For the text-containing cell, return its midpoint in (X, Y) coordinate format. 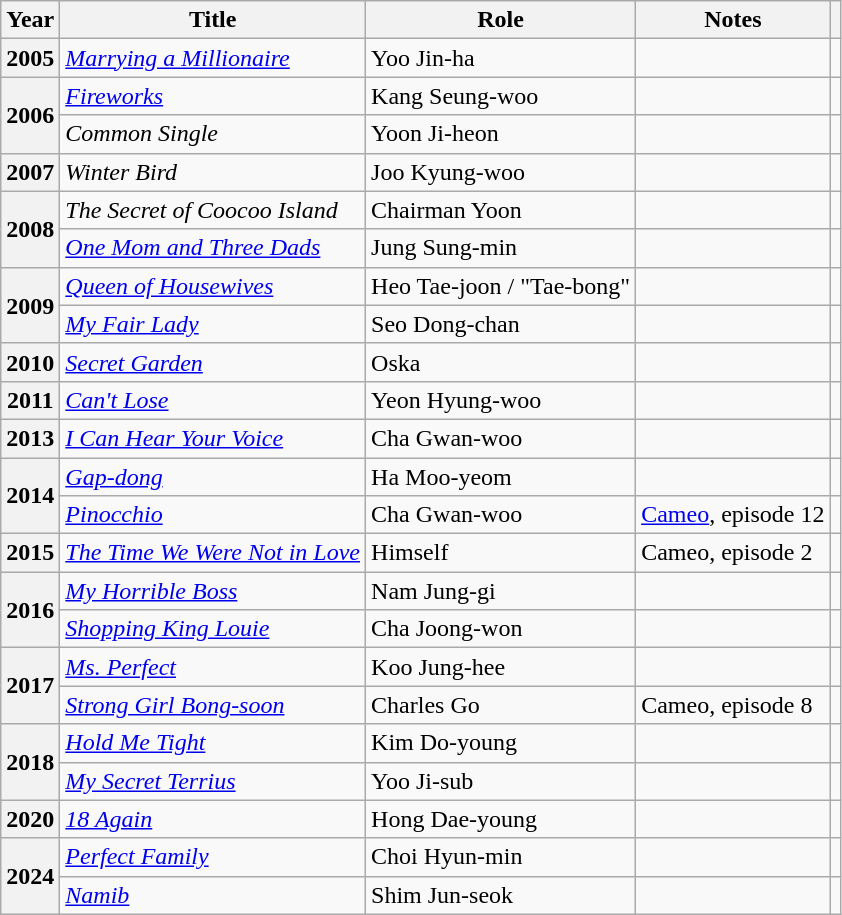
Hold Me Tight (213, 743)
2016 (30, 610)
Yoon Ji-heon (501, 134)
Cameo, episode 2 (733, 553)
Choi Hyun-min (501, 857)
Charles Go (501, 705)
2008 (30, 229)
Nam Jung-gi (501, 591)
2017 (30, 686)
Cameo, episode 12 (733, 515)
2007 (30, 172)
Himself (501, 553)
2015 (30, 553)
Gap-dong (213, 477)
My Horrible Boss (213, 591)
Queen of Housewives (213, 286)
Can't Lose (213, 400)
Marrying a Millionaire (213, 58)
Ha Moo-yeom (501, 477)
Year (30, 20)
The Time We Were Not in Love (213, 553)
2011 (30, 400)
Hong Dae-young (501, 819)
Secret Garden (213, 362)
18 Again (213, 819)
My Fair Lady (213, 324)
Kang Seung-woo (501, 96)
I Can Hear Your Voice (213, 438)
Oska (501, 362)
Ms. Perfect (213, 667)
Title (213, 20)
Cha Joong-won (501, 629)
Yeon Hyung-woo (501, 400)
Cameo, episode 8 (733, 705)
Joo Kyung-woo (501, 172)
2009 (30, 305)
Notes (733, 20)
Koo Jung-hee (501, 667)
Jung Sung-min (501, 248)
2006 (30, 115)
Namib (213, 895)
Yoo Ji-sub (501, 781)
Yoo Jin-ha (501, 58)
Strong Girl Bong-soon (213, 705)
2013 (30, 438)
2020 (30, 819)
Kim Do-young (501, 743)
Fireworks (213, 96)
2024 (30, 876)
Chairman Yoon (501, 210)
One Mom and Three Dads (213, 248)
The Secret of Coocoo Island (213, 210)
Winter Bird (213, 172)
Shim Jun-seok (501, 895)
Shopping King Louie (213, 629)
Seo Dong-chan (501, 324)
My Secret Terrius (213, 781)
Perfect Family (213, 857)
2005 (30, 58)
2018 (30, 762)
Common Single (213, 134)
Heo Tae-joon / "Tae-bong" (501, 286)
Pinocchio (213, 515)
2010 (30, 362)
2014 (30, 496)
Role (501, 20)
